Scan for the cell matching the given text and deliver its (X, Y) coordinate at center. 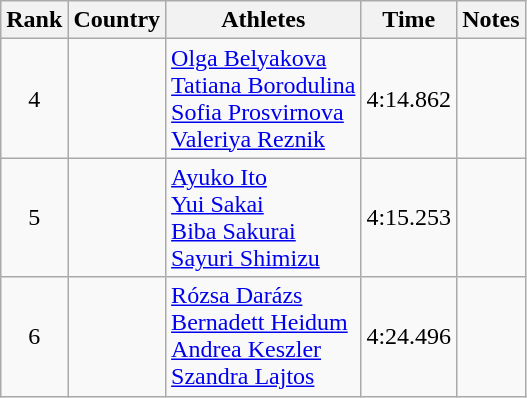
Notes (491, 20)
4 (34, 98)
Rózsa Darázs Bernadett Heidum Andrea Keszler Szandra Lajtos (264, 336)
Rank (34, 20)
4:24.496 (409, 336)
Olga Belyakova Tatiana Borodulina Sofia Prosvirnova Valeriya Reznik (264, 98)
4:14.862 (409, 98)
Country (117, 20)
5 (34, 218)
4:15.253 (409, 218)
Athletes (264, 20)
6 (34, 336)
Time (409, 20)
Ayuko Ito Yui Sakai Biba Sakurai Sayuri Shimizu (264, 218)
